Provide the [x, y] coordinate of the cell's center where the given text is located.  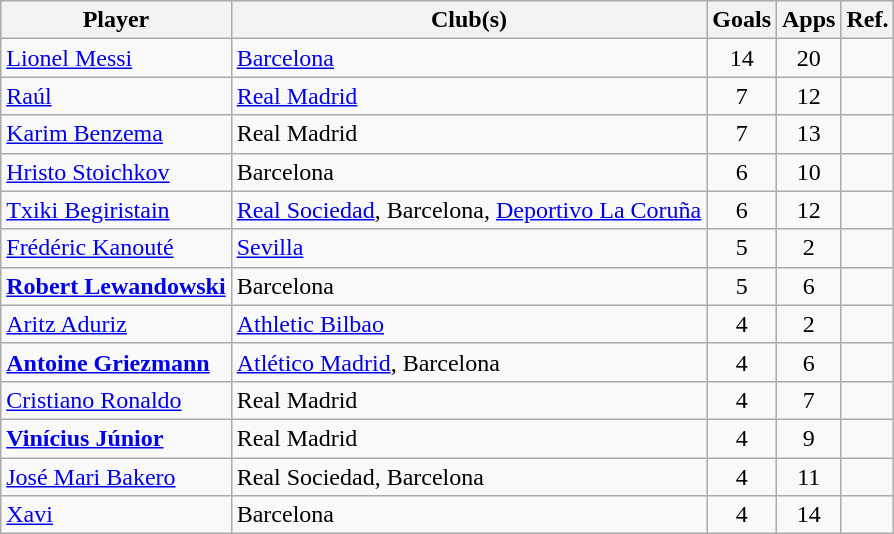
11 [809, 477]
Lionel Messi [116, 58]
Karim Benzema [116, 134]
Raúl [116, 96]
Club(s) [469, 20]
Cristiano Ronaldo [116, 400]
9 [809, 438]
Athletic Bilbao [469, 324]
Atlético Madrid, Barcelona [469, 362]
José Mari Bakero [116, 477]
Robert Lewandowski [116, 286]
10 [809, 172]
13 [809, 134]
20 [809, 58]
Hristo Stoichkov [116, 172]
Frédéric Kanouté [116, 248]
Player [116, 20]
Xavi [116, 515]
Sevilla [469, 248]
Goals [742, 20]
Real Sociedad, Barcelona, Deportivo La Coruña [469, 210]
Vinícius Júnior [116, 438]
Ref. [868, 20]
Apps [809, 20]
Txiki Begiristain [116, 210]
Real Sociedad, Barcelona [469, 477]
Antoine Griezmann [116, 362]
Aritz Aduriz [116, 324]
